Provide the (x, y) coordinate of the cell's center where the given text is located.  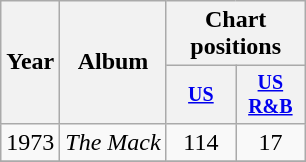
US (200, 94)
Album (113, 62)
114 (200, 142)
1973 (30, 142)
Year (30, 62)
The Mack (113, 142)
Chart positions (236, 34)
17 (270, 142)
USR&B (270, 94)
